For the text-containing cell, return its midpoint in [x, y] coordinate format. 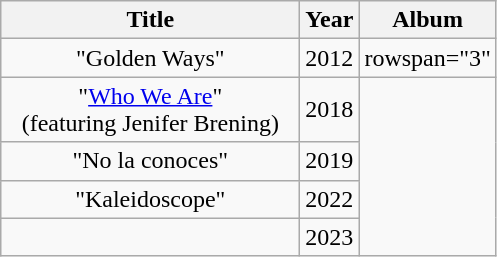
Year [330, 20]
Album [428, 20]
Title [150, 20]
"Golden Ways" [150, 58]
"Who We Are"(featuring Jenifer Brening) [150, 110]
2022 [330, 199]
2012 [330, 58]
"Kaleidoscope" [150, 199]
2018 [330, 110]
2019 [330, 161]
"No la conoces" [150, 161]
2023 [330, 237]
rowspan="3" [428, 58]
